Determine the (x, y) coordinate at the center of the cell enclosing the given text.  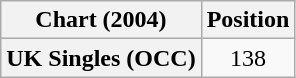
Position (248, 20)
UK Singles (OCC) (101, 58)
Chart (2004) (101, 20)
138 (248, 58)
